Extract the (x, y) coordinate from the center of the cell holding the provided text.  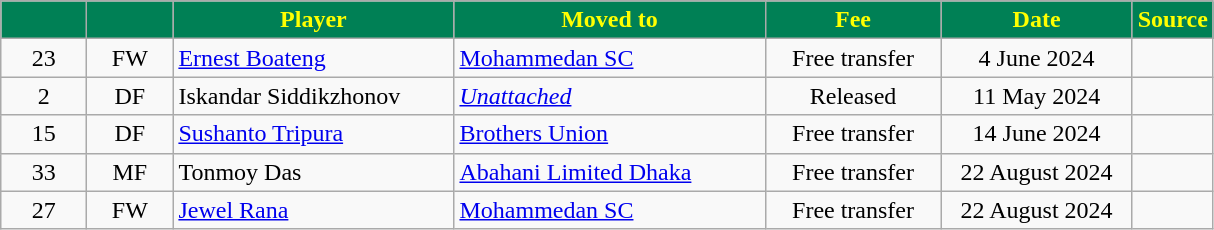
Source (1172, 20)
Moved to (610, 20)
Iskandar Siddikzhonov (314, 96)
Jewel Rana (314, 210)
15 (44, 134)
Tonmoy Das (314, 172)
Player (314, 20)
Brothers Union (610, 134)
4 June 2024 (1036, 58)
Date (1036, 20)
MF (130, 172)
Released (853, 96)
11 May 2024 (1036, 96)
14 June 2024 (1036, 134)
Abahani Limited Dhaka (610, 172)
2 (44, 96)
Unattached (610, 96)
33 (44, 172)
23 (44, 58)
27 (44, 210)
Sushanto Tripura (314, 134)
Fee (853, 20)
Ernest Boateng (314, 58)
